Identify which cell holds the provided text, then report its (X, Y) central coordinate. 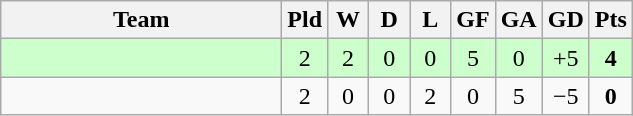
GA (518, 20)
GD (566, 20)
−5 (566, 96)
W (348, 20)
GF (473, 20)
D (390, 20)
Pts (610, 20)
+5 (566, 58)
Pld (305, 20)
Team (142, 20)
L (430, 20)
4 (610, 58)
